Pinpoint the cell where the given text exists, returning its [X, Y] midpoint coordinate. 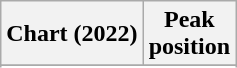
Chart (2022) [72, 34]
Peakposition [189, 34]
